Search for the cell housing the specified text and yield its (x, y) center coordinate. 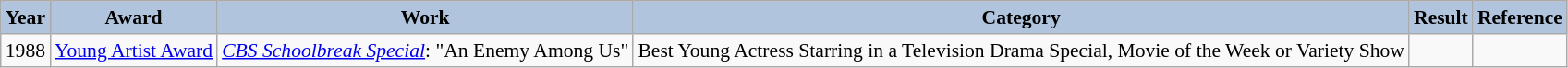
Reference (1520, 17)
Young Artist Award (133, 51)
Work (425, 17)
Result (1441, 17)
CBS Schoolbreak Special: "An Enemy Among Us" (425, 51)
Best Young Actress Starring in a Television Drama Special, Movie of the Week or Variety Show (1021, 51)
Category (1021, 17)
1988 (26, 51)
Award (133, 17)
Year (26, 17)
